Return the [x, y] coordinate for the center point of the cell that contains the specified text.  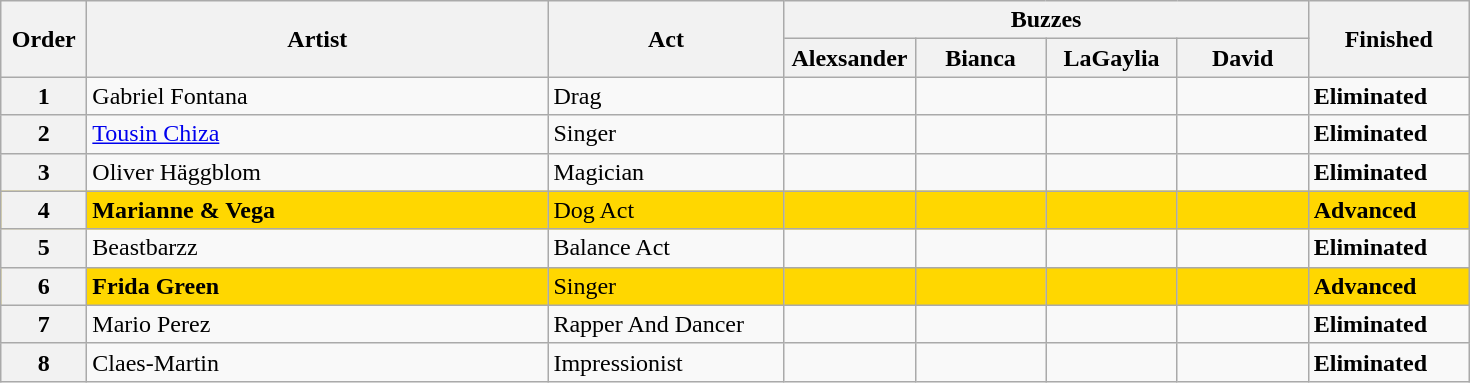
Impressionist [666, 362]
1 [44, 96]
Act [666, 39]
Mario Perez [318, 324]
6 [44, 286]
Rapper And Dancer [666, 324]
Claes-Martin [318, 362]
2 [44, 134]
3 [44, 172]
Drag [666, 96]
Artist [318, 39]
Beastbarzz [318, 248]
LaGaylia [1112, 58]
Tousin Chiza [318, 134]
Oliver Häggblom [318, 172]
Balance Act [666, 248]
Alexsander [850, 58]
Finished [1388, 39]
David [1242, 58]
Bianca [980, 58]
Magician [666, 172]
4 [44, 210]
Frida Green [318, 286]
Marianne & Vega [318, 210]
Dog Act [666, 210]
5 [44, 248]
Buzzes [1046, 20]
8 [44, 362]
7 [44, 324]
Gabriel Fontana [318, 96]
Order [44, 39]
